Determine the [X, Y] coordinate at the center of the cell enclosing the given text.  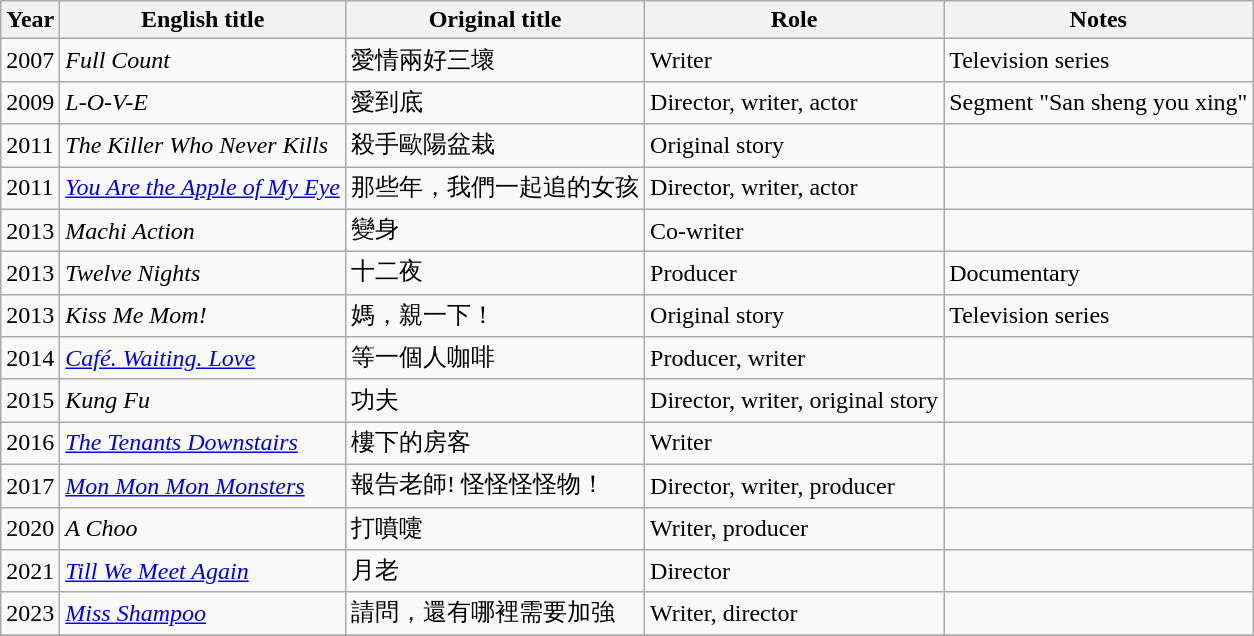
Director [794, 572]
Documentary [1098, 274]
Year [30, 20]
L-O-V-E [203, 102]
等一個人咖啡 [494, 358]
Writer, producer [794, 528]
打噴嚏 [494, 528]
Writer, director [794, 614]
2015 [30, 400]
Till We Meet Again [203, 572]
Full Count [203, 60]
2014 [30, 358]
2007 [30, 60]
Kung Fu [203, 400]
Producer, writer [794, 358]
Director, writer, producer [794, 486]
English title [203, 20]
2021 [30, 572]
十二夜 [494, 274]
Role [794, 20]
Segment "San sheng you xing" [1098, 102]
那些年，我們一起追的女孩 [494, 188]
You Are the Apple of My Eye [203, 188]
2016 [30, 444]
Producer [794, 274]
Machi Action [203, 230]
2017 [30, 486]
報告老師! 怪怪怪怪物！ [494, 486]
愛情兩好三壞 [494, 60]
愛到底 [494, 102]
媽，親一下！ [494, 316]
Notes [1098, 20]
樓下的房客 [494, 444]
The Tenants Downstairs [203, 444]
Director, writer, original story [794, 400]
殺手歐陽盆栽 [494, 146]
The Killer Who Never Kills [203, 146]
Twelve Nights [203, 274]
A Choo [203, 528]
Kiss Me Mom! [203, 316]
月老 [494, 572]
功夫 [494, 400]
變身 [494, 230]
2023 [30, 614]
Café. Waiting. Love [203, 358]
Miss Shampoo [203, 614]
2020 [30, 528]
Co-writer [794, 230]
2009 [30, 102]
Mon Mon Mon Monsters [203, 486]
請問，還有哪裡需要加強 [494, 614]
Original title [494, 20]
